Locate the cell with the specified text and output its [X, Y] center coordinate. 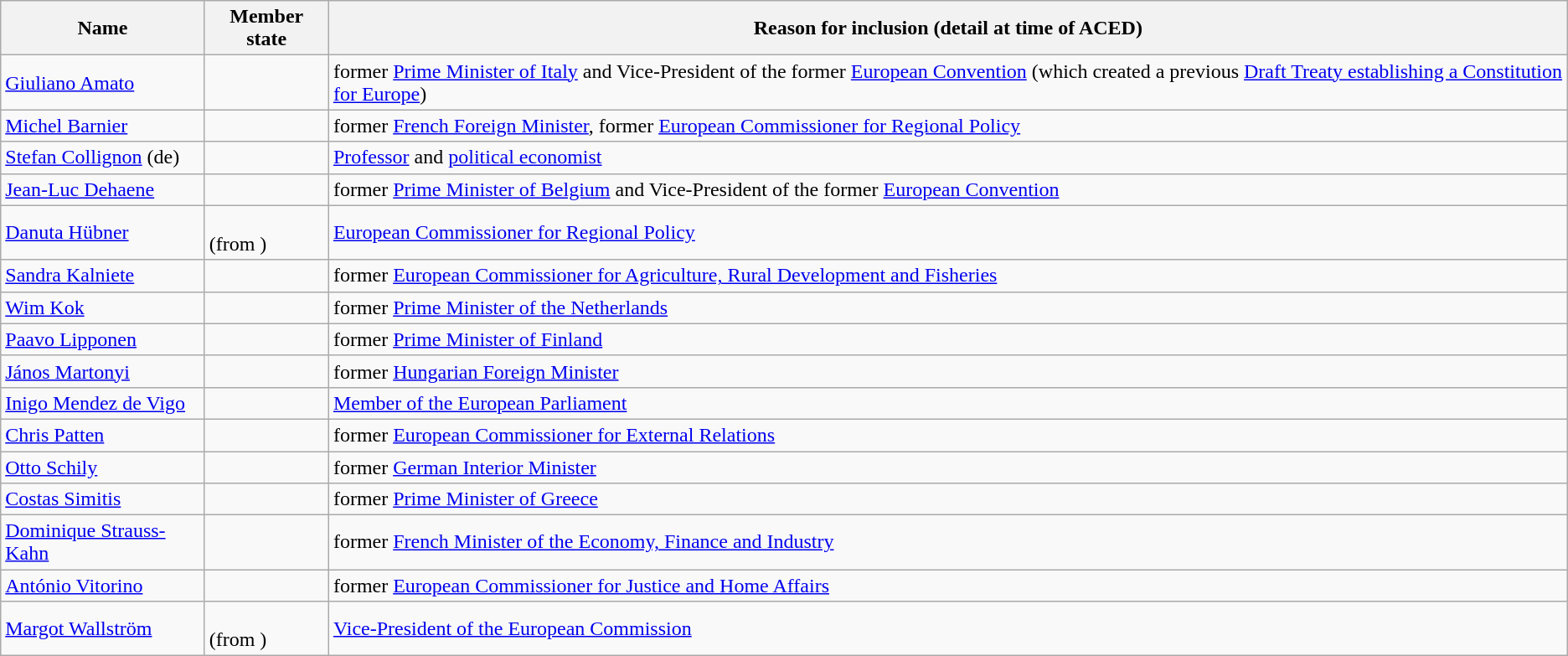
former German Interior Minister [948, 467]
former European Commissioner for Justice and Home Affairs [948, 586]
former European Commissioner for External Relations [948, 435]
Chris Patten [102, 435]
European Commissioner for Regional Policy [948, 233]
António Vitorino [102, 586]
former Hungarian Foreign Minister [948, 371]
Danuta Hübner [102, 233]
former Prime Minister of Belgium and Vice-President of the former European Convention [948, 189]
Stefan Collignon (de) [102, 158]
former Prime Minister of Greece [948, 499]
Inigo Mendez de Vigo [102, 403]
former European Commissioner for Agriculture, Rural Development and Fisheries [948, 276]
Name [102, 28]
Costas Simitis [102, 499]
Dominique Strauss-Kahn [102, 543]
Giuliano Amato [102, 82]
former Prime Minister of the Netherlands [948, 307]
Reason for inclusion (detail at time of ACED) [948, 28]
Sandra Kalniete [102, 276]
Wim Kok [102, 307]
former Prime Minister of Finland [948, 339]
Michel Barnier [102, 126]
Member of the European Parliament [948, 403]
Jean-Luc Dehaene [102, 189]
Margot Wallström [102, 628]
Vice-President of the European Commission [948, 628]
János Martonyi [102, 371]
former French Foreign Minister, former European Commissioner for Regional Policy [948, 126]
Member state [266, 28]
Paavo Lipponen [102, 339]
former French Minister of the Economy, Finance and Industry [948, 543]
Professor and political economist [948, 158]
Otto Schily [102, 467]
